Provide the [X, Y] coordinate of the cell's center where the given text is located.  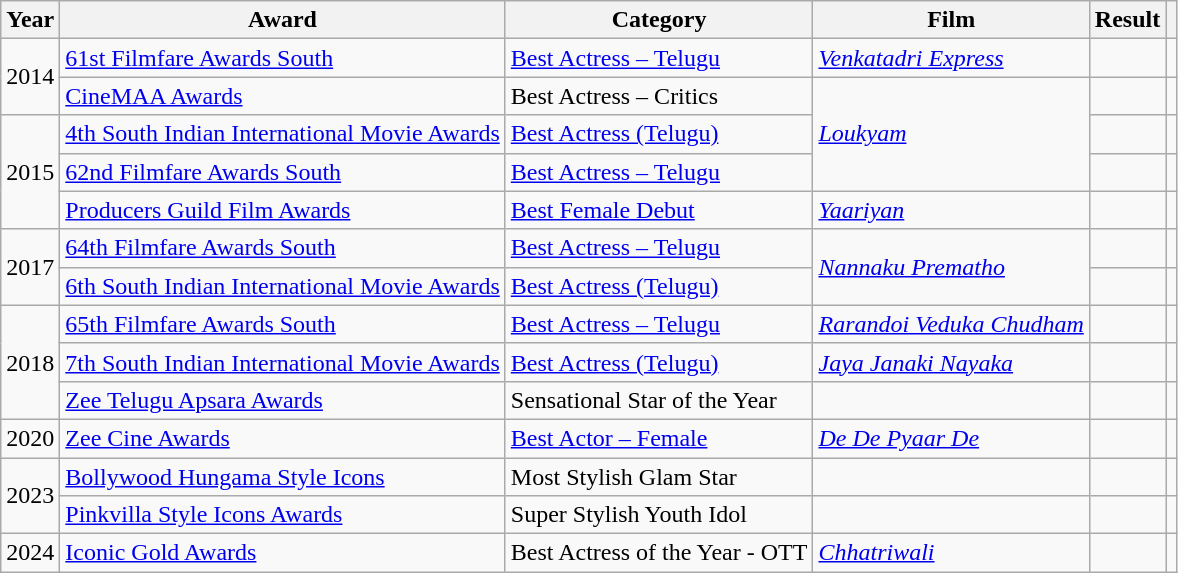
2014 [30, 77]
2018 [30, 362]
4th South Indian International Movie Awards [282, 134]
2023 [30, 496]
Zee Cine Awards [282, 438]
Loukyam [951, 134]
Zee Telugu Apsara Awards [282, 400]
Yaariyan [951, 210]
Rarandoi Veduka Chudham [951, 324]
7th South Indian International Movie Awards [282, 362]
Nannaku Prematho [951, 267]
Best Actor – Female [659, 438]
Venkatadri Express [951, 58]
61st Filmfare Awards South [282, 58]
64th Filmfare Awards South [282, 248]
Sensational Star of the Year [659, 400]
De De Pyaar De [951, 438]
Chhatriwali [951, 553]
Super Stylish Youth Idol [659, 515]
6th South Indian International Movie Awards [282, 286]
Best Actress – Critics [659, 96]
Category [659, 20]
2017 [30, 267]
Bollywood Hungama Style Icons [282, 477]
CineMAA Awards [282, 96]
2020 [30, 438]
Iconic Gold Awards [282, 553]
Pinkvilla Style Icons Awards [282, 515]
Best Female Debut [659, 210]
Award [282, 20]
Year [30, 20]
2015 [30, 172]
Most Stylish Glam Star [659, 477]
65th Filmfare Awards South [282, 324]
Best Actress of the Year - OTT [659, 553]
Result [1127, 20]
Film [951, 20]
Producers Guild Film Awards [282, 210]
2024 [30, 553]
62nd Filmfare Awards South [282, 172]
Jaya Janaki Nayaka [951, 362]
